Detect which cell encompasses the target text, then output its (x, y) center coordinate. 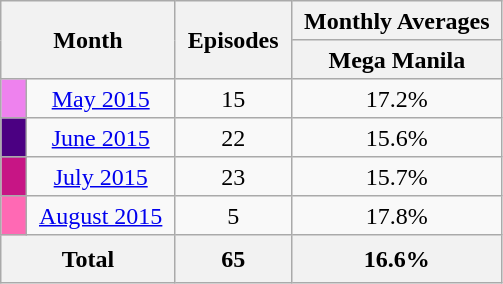
15 (233, 98)
July 2015 (100, 176)
August 2015 (100, 216)
15.6% (396, 138)
15.7% (396, 176)
Month (88, 40)
Mega Manila (396, 60)
17.8% (396, 216)
22 (233, 138)
Total (88, 260)
17.2% (396, 98)
23 (233, 176)
65 (233, 260)
May 2015 (100, 98)
5 (233, 216)
16.6% (396, 260)
June 2015 (100, 138)
Episodes (233, 40)
Monthly Averages (396, 20)
